Determine the (x, y) coordinate at the center of the cell enclosing the given text.  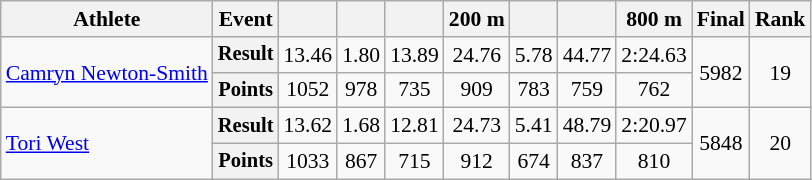
20 (780, 144)
13.62 (308, 126)
200 m (477, 19)
735 (414, 90)
762 (654, 90)
13.89 (414, 55)
44.77 (588, 55)
5848 (721, 144)
837 (588, 162)
674 (534, 162)
24.73 (477, 126)
12.81 (414, 126)
19 (780, 72)
912 (477, 162)
48.79 (588, 126)
Event (246, 19)
Camryn Newton-Smith (107, 72)
2:20.97 (654, 126)
1.68 (361, 126)
24.76 (477, 55)
715 (414, 162)
1033 (308, 162)
800 m (654, 19)
Rank (780, 19)
759 (588, 90)
867 (361, 162)
Athlete (107, 19)
2:24.63 (654, 55)
5.41 (534, 126)
Final (721, 19)
13.46 (308, 55)
Tori West (107, 144)
783 (534, 90)
909 (477, 90)
978 (361, 90)
5982 (721, 72)
1.80 (361, 55)
1052 (308, 90)
5.78 (534, 55)
810 (654, 162)
